From the cell containing the given text, extract its center point as (X, Y) coordinate. 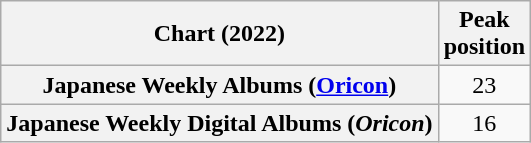
Peakposition (484, 34)
Chart (2022) (220, 34)
16 (484, 123)
Japanese Weekly Digital Albums (Oricon) (220, 123)
Japanese Weekly Albums (Oricon) (220, 85)
23 (484, 85)
